Return the (X, Y) coordinate for the center point of the cell that contains the specified text.  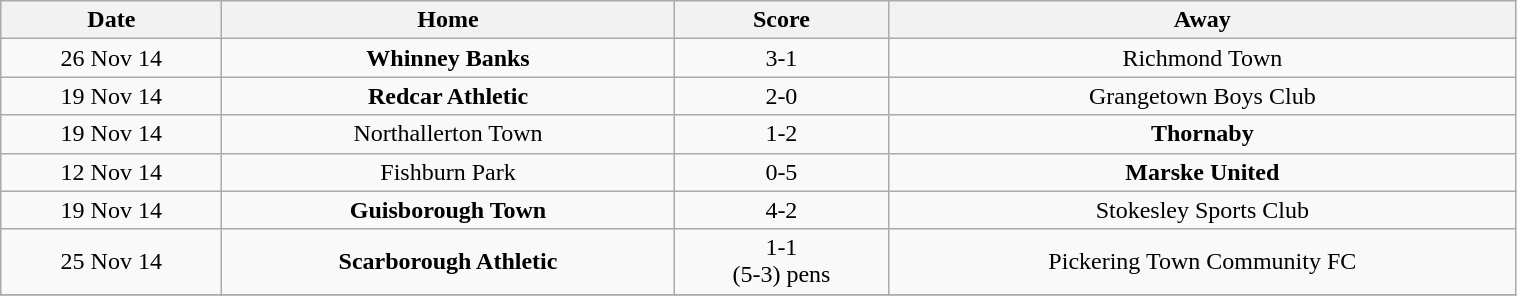
0-5 (781, 172)
Fishburn Park (448, 172)
Thornaby (1202, 134)
Scarborough Athletic (448, 262)
Marske United (1202, 172)
Richmond Town (1202, 58)
Grangetown Boys Club (1202, 96)
Score (781, 20)
Home (448, 20)
Guisborough Town (448, 210)
2-0 (781, 96)
Date (112, 20)
26 Nov 14 (112, 58)
25 Nov 14 (112, 262)
Whinney Banks (448, 58)
Away (1202, 20)
1-1(5-3) pens (781, 262)
3-1 (781, 58)
4-2 (781, 210)
1-2 (781, 134)
Northallerton Town (448, 134)
Redcar Athletic (448, 96)
12 Nov 14 (112, 172)
Pickering Town Community FC (1202, 262)
Stokesley Sports Club (1202, 210)
